Detect which cell encompasses the target text, then output its (X, Y) center coordinate. 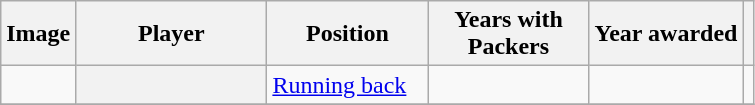
Years with Packers (508, 34)
Player (172, 34)
Image (38, 34)
Running back (348, 85)
Position (348, 34)
Year awarded (666, 34)
